From the cell containing the given text, extract its center point as (X, Y) coordinate. 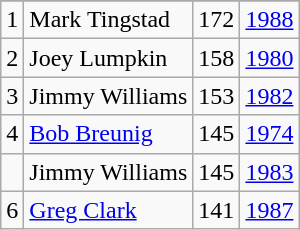
4 (12, 134)
153 (216, 96)
Mark Tingstad (108, 20)
1974 (270, 134)
1 (12, 20)
1980 (270, 58)
158 (216, 58)
2 (12, 58)
141 (216, 210)
3 (12, 96)
1982 (270, 96)
172 (216, 20)
1983 (270, 172)
Joey Lumpkin (108, 58)
Greg Clark (108, 210)
6 (12, 210)
Bob Breunig (108, 134)
1988 (270, 20)
1987 (270, 210)
